Search for the cell housing the specified text and yield its (x, y) center coordinate. 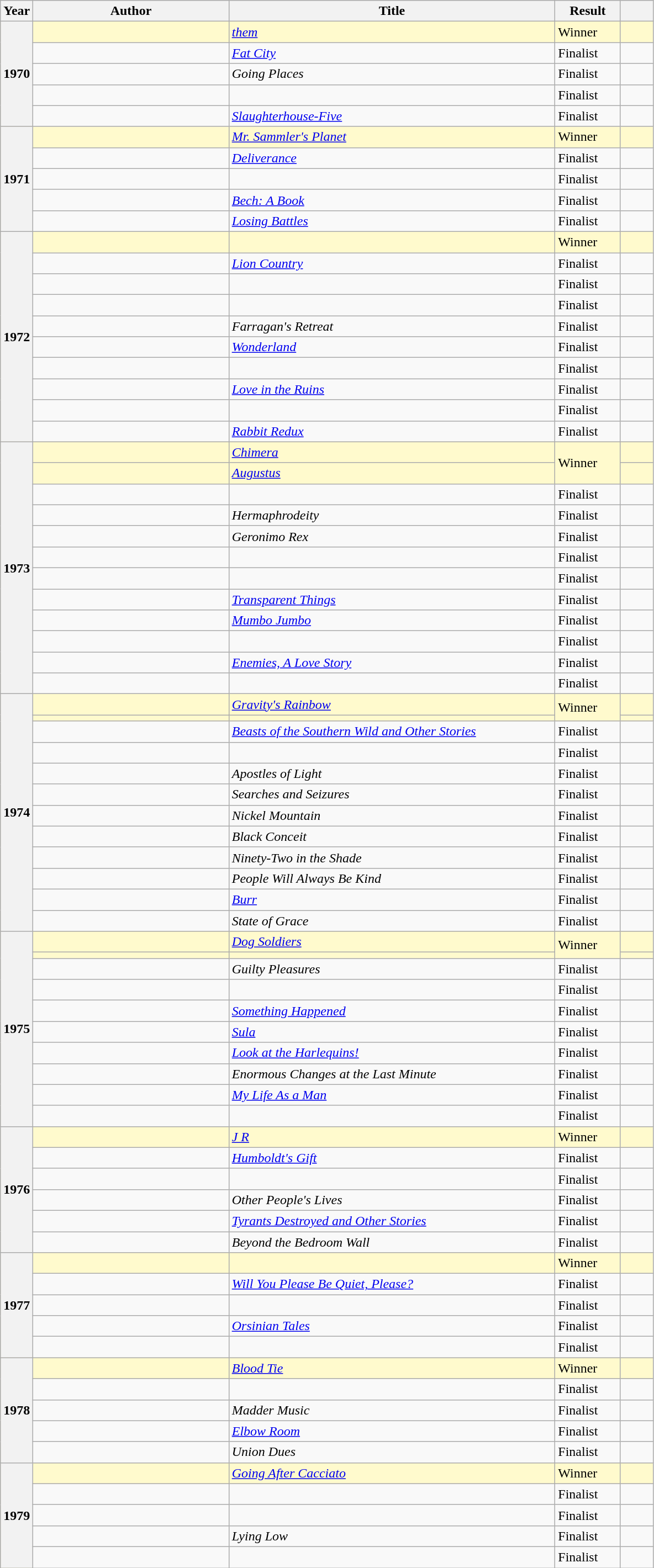
Transparent Things (392, 599)
Nickel Mountain (392, 815)
Lying Low (392, 1536)
Apostles of Light (392, 774)
Enemies, A Love Story (392, 663)
Deliverance (392, 158)
Slaughterhouse-Five (392, 116)
Year (17, 11)
Mr. Sammler's Planet (392, 137)
1979 (17, 1515)
Farragan's Retreat (392, 326)
Will You Please Be Quiet, Please? (392, 1284)
1975 (17, 1029)
Chimera (392, 452)
Orsinian Tales (392, 1326)
1971 (17, 179)
Title (392, 11)
1974 (17, 813)
Look at the Harlequins! (392, 1053)
Geronimo Rex (392, 536)
Bech: A Book (392, 200)
Burr (392, 899)
People Will Always Be Kind (392, 878)
1972 (17, 337)
Beasts of the Southern Wild and Other Stories (392, 732)
Gravity's Rainbow (392, 704)
Love in the Ruins (392, 389)
Rabbit Redux (392, 431)
Black Conceit (392, 836)
State of Grace (392, 920)
Beyond the Bedroom Wall (392, 1242)
Author (131, 11)
J R (392, 1137)
1970 (17, 74)
Wonderland (392, 347)
Mumbo Jumbo (392, 621)
My Life As a Man (392, 1095)
Sula (392, 1032)
1976 (17, 1189)
Guilty Pleasures (392, 969)
them (392, 32)
Elbow Room (392, 1431)
Ninety-Two in the Shade (392, 857)
Union Dues (392, 1452)
Searches and Seizures (392, 794)
Augustus (392, 473)
Madder Music (392, 1410)
Losing Battles (392, 221)
Something Happened (392, 1011)
Result (588, 11)
Fat City (392, 53)
Tyrants Destroyed and Other Stories (392, 1221)
Going Places (392, 74)
Other People's Lives (392, 1200)
Enormous Changes at the Last Minute (392, 1074)
1978 (17, 1410)
Blood Tie (392, 1368)
Going After Cacciato (392, 1473)
Hermaphrodeity (392, 515)
Humboldt's Gift (392, 1158)
1973 (17, 568)
1977 (17, 1305)
Lion Country (392, 263)
Dog Soldiers (392, 942)
